Find where the given text appears and provide that cell's center as [x, y] coordinate. 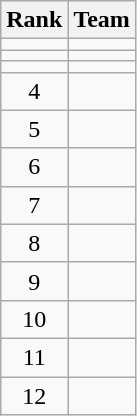
9 [34, 281]
6 [34, 167]
8 [34, 243]
Team [102, 20]
12 [34, 395]
7 [34, 205]
Rank [34, 20]
10 [34, 319]
5 [34, 129]
4 [34, 91]
11 [34, 357]
